Search for the cell housing the specified text and yield its [X, Y] center coordinate. 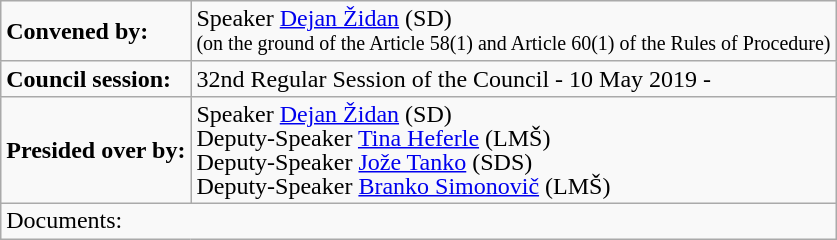
Documents: [418, 220]
Presided over by: [96, 150]
Council session: [96, 78]
Convened by: [96, 32]
32nd Regular Session of the Council - 10 May 2019 - [514, 78]
Speaker Dejan Židan (SD)Deputy-Speaker Tina Heferle (LMŠ)Deputy-Speaker Jože Tanko (SDS)Deputy-Speaker Branko Simonovič (LMŠ) [514, 150]
Speaker Dejan Židan (SD)(on the ground of the Article 58(1) and Article 60(1) of the Rules of Procedure) [514, 32]
